Extract the (x, y) coordinate from the center of the cell holding the provided text.  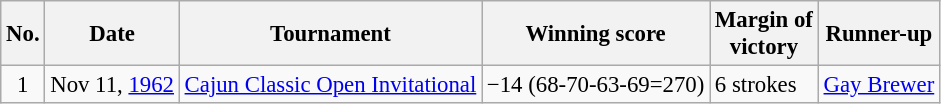
No. (23, 34)
1 (23, 85)
6 strokes (764, 85)
Cajun Classic Open Invitational (330, 85)
Date (112, 34)
Runner-up (878, 34)
Nov 11, 1962 (112, 85)
−14 (68-70-63-69=270) (596, 85)
Margin ofvictory (764, 34)
Gay Brewer (878, 85)
Winning score (596, 34)
Tournament (330, 34)
